For the text-containing cell, return its midpoint in (x, y) coordinate format. 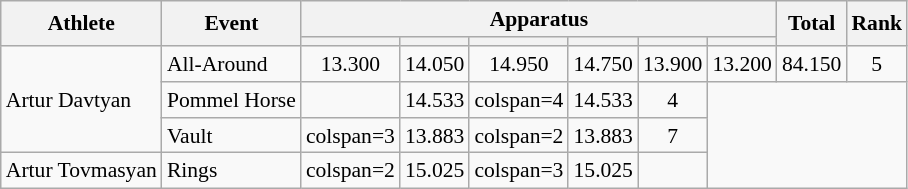
Rings (232, 171)
Vault (232, 136)
Apparatus (539, 19)
13.900 (672, 64)
All-Around (232, 64)
Athlete (82, 24)
Pommel Horse (232, 100)
Artur Tovmasyan (82, 171)
84.150 (812, 64)
7 (672, 136)
4 (672, 100)
Artur Davtyan (82, 100)
14.950 (518, 64)
5 (876, 64)
Event (232, 24)
colspan=4 (518, 100)
13.200 (742, 64)
14.050 (434, 64)
Rank (876, 24)
Total (812, 24)
14.750 (602, 64)
13.300 (350, 64)
